Output the [X, Y] coordinate of the center of the cell containing the given text.  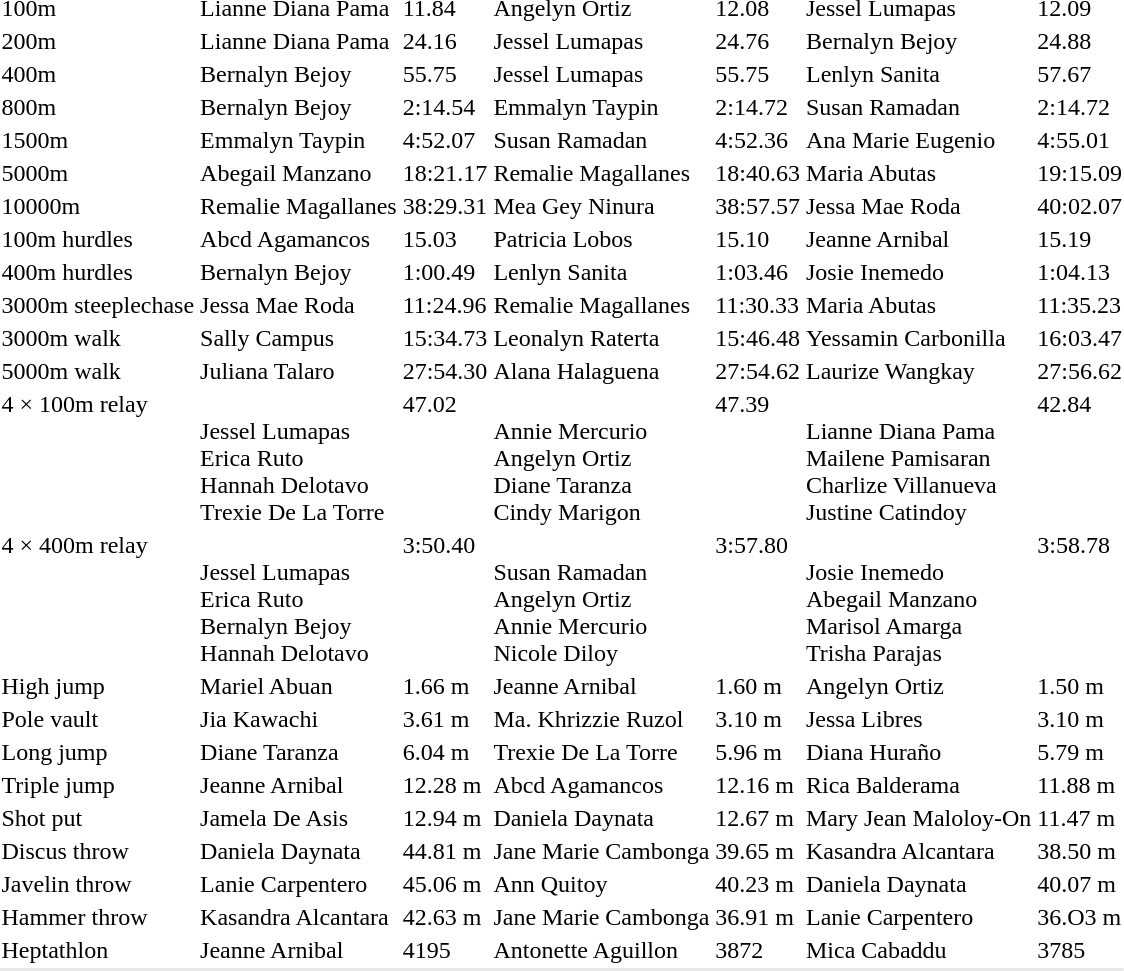
Trexie De La Torre [602, 752]
6.04 m [445, 752]
3.61 m [445, 719]
Abegail Manzano [299, 173]
400m hurdles [98, 272]
10000m [98, 206]
15:46.48 [758, 338]
18:21.17 [445, 173]
Hammer throw [98, 917]
4 × 100m relay [98, 458]
5.79 m [1080, 752]
4 × 400m relay [98, 599]
1:04.13 [1080, 272]
1.60 m [758, 686]
40.23 m [758, 884]
40:02.07 [1080, 206]
38:29.31 [445, 206]
11:35.23 [1080, 305]
5000m [98, 173]
Leonalyn Raterta [602, 338]
Discus throw [98, 851]
100m hurdles [98, 239]
Juliana Talaro [299, 371]
1:00.49 [445, 272]
Jessel LumapasErica RutoBernalyn BejoyHannah Delotavo [299, 599]
27:54.30 [445, 371]
Josie InemedoAbegail ManzanoMarisol AmargaTrisha Parajas [918, 599]
Annie MercurioAngelyn OrtizDiane TaranzaCindy Marigon [602, 458]
47.02 [445, 458]
15.10 [758, 239]
38:57.57 [758, 206]
Mary Jean Maloloy-On [918, 818]
Angelyn Ortiz [918, 686]
Mariel Abuan [299, 686]
1.50 m [1080, 686]
4195 [445, 950]
19:15.09 [1080, 173]
57.67 [1080, 74]
1.66 m [445, 686]
Antonette Aguillon [602, 950]
Rica Balderama [918, 785]
Yessamin Carbonilla [918, 338]
Diane Taranza [299, 752]
16:03.47 [1080, 338]
Sally Campus [299, 338]
Pole vault [98, 719]
200m [98, 41]
1:03.46 [758, 272]
12.28 m [445, 785]
Jessel LumapasErica RutoHannah DelotavoTrexie De La Torre [299, 458]
12.67 m [758, 818]
15.19 [1080, 239]
11:24.96 [445, 305]
4:52.07 [445, 140]
3000m steeplechase [98, 305]
Jamela De Asis [299, 818]
3000m walk [98, 338]
47.39 [758, 458]
400m [98, 74]
15.03 [445, 239]
Josie Inemedo [918, 272]
3:57.80 [758, 599]
42.63 m [445, 917]
Javelin throw [98, 884]
3:50.40 [445, 599]
24.88 [1080, 41]
3872 [758, 950]
18:40.63 [758, 173]
2:14.54 [445, 107]
Shot put [98, 818]
Triple jump [98, 785]
3:58.78 [1080, 599]
27:54.62 [758, 371]
Heptathlon [98, 950]
Alana Halaguena [602, 371]
Laurize Wangkay [918, 371]
4:55.01 [1080, 140]
Mea Gey Ninura [602, 206]
5.96 m [758, 752]
24.76 [758, 41]
36.O3 m [1080, 917]
44.81 m [445, 851]
11.47 m [1080, 818]
36.91 m [758, 917]
11.88 m [1080, 785]
800m [98, 107]
Ann Quitoy [602, 884]
24.16 [445, 41]
42.84 [1080, 458]
39.65 m [758, 851]
40.07 m [1080, 884]
Lianne Diana PamaMailene PamisaranCharlize VillanuevaJustine Catindoy [918, 458]
Ana Marie Eugenio [918, 140]
15:34.73 [445, 338]
Jessa Libres [918, 719]
12.16 m [758, 785]
Lianne Diana Pama [299, 41]
27:56.62 [1080, 371]
Mica Cabaddu [918, 950]
Ma. Khrizzie Ruzol [602, 719]
High jump [98, 686]
38.50 m [1080, 851]
5000m walk [98, 371]
45.06 m [445, 884]
Susan RamadanAngelyn OrtizAnnie MercurioNicole Diloy [602, 599]
1500m [98, 140]
3785 [1080, 950]
11:30.33 [758, 305]
Long jump [98, 752]
Jia Kawachi [299, 719]
Patricia Lobos [602, 239]
12.94 m [445, 818]
4:52.36 [758, 140]
Diana Huraño [918, 752]
